Determine the [x, y] coordinate at the center of the cell enclosing the given text.  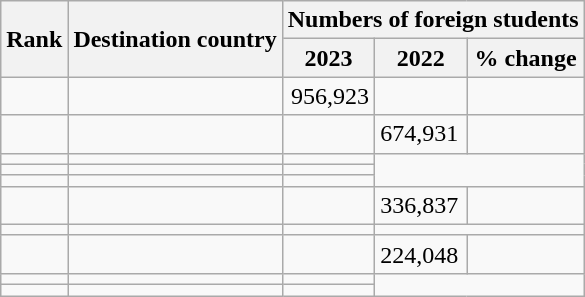
Rank [34, 39]
2022 [421, 58]
% change [526, 58]
2023 [328, 58]
224,048 [421, 254]
Destination country [175, 39]
674,931 [421, 134]
Numbers of foreign students [433, 20]
956,923 [328, 96]
336,837 [421, 205]
